Determine the [X, Y] coordinate at the center of the cell enclosing the given text.  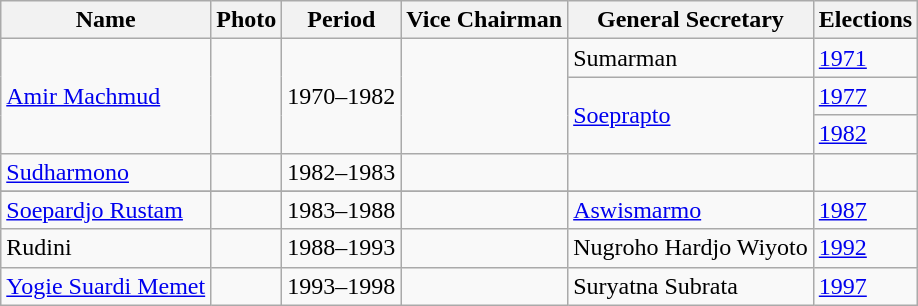
Amir Machmud [106, 96]
Yogie Suardi Memet [106, 286]
Sudharmono [106, 172]
Rudini [106, 248]
1988–1993 [342, 248]
Name [106, 20]
1970–1982 [342, 96]
1982–1983 [342, 172]
1993–1998 [342, 286]
Soeprapto [691, 115]
1992 [865, 248]
1982 [865, 134]
1977 [865, 96]
General Secretary [691, 20]
Photo [246, 20]
1987 [865, 210]
Sumarman [691, 58]
1983–1988 [342, 210]
Period [342, 20]
Vice Chairman [484, 20]
Aswismarmo [691, 210]
1997 [865, 286]
Elections [865, 20]
1971 [865, 58]
Nugroho Hardjo Wiyoto [691, 248]
Suryatna Subrata [691, 286]
Soepardjo Rustam [106, 210]
